Find where the given text appears and provide that cell's center as [x, y] coordinate. 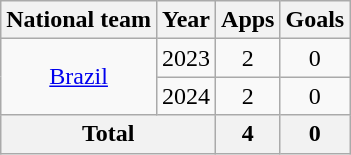
2024 [186, 96]
Goals [315, 20]
National team [79, 20]
Total [108, 134]
Brazil [79, 77]
Apps [248, 20]
4 [248, 134]
Year [186, 20]
2023 [186, 58]
